Provide the (x, y) coordinate of the cell's center where the given text is located.  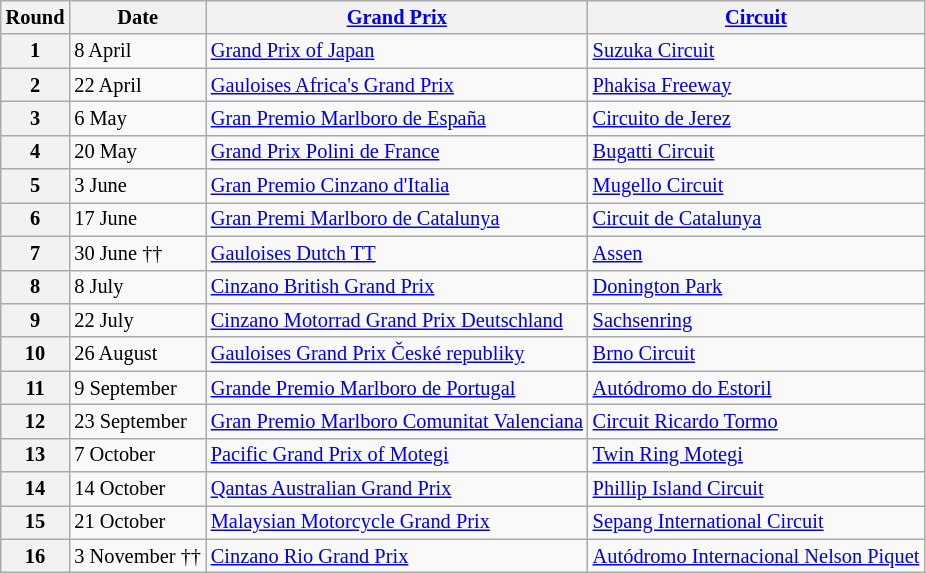
15 (36, 522)
3 (36, 118)
22 July (138, 320)
Autódromo Internacional Nelson Piquet (756, 556)
Circuit de Catalunya (756, 219)
14 October (138, 489)
Autódromo do Estoril (756, 388)
Sachsenring (756, 320)
13 (36, 455)
Gauloises Dutch TT (397, 253)
7 October (138, 455)
3 June (138, 186)
Brno Circuit (756, 354)
Donington Park (756, 287)
16 (36, 556)
26 August (138, 354)
17 June (138, 219)
Twin Ring Motegi (756, 455)
6 May (138, 118)
8 April (138, 51)
9 September (138, 388)
Cinzano British Grand Prix (397, 287)
Gauloises Grand Prix České republiky (397, 354)
20 May (138, 152)
Malaysian Motorcycle Grand Prix (397, 522)
30 June †† (138, 253)
Gran Premio Cinzano d'Italia (397, 186)
2 (36, 85)
Mugello Circuit (756, 186)
Bugatti Circuit (756, 152)
Circuit (756, 17)
3 November †† (138, 556)
23 September (138, 421)
7 (36, 253)
Grande Premio Marlboro de Portugal (397, 388)
14 (36, 489)
Qantas Australian Grand Prix (397, 489)
10 (36, 354)
5 (36, 186)
Cinzano Rio Grand Prix (397, 556)
Sepang International Circuit (756, 522)
Grand Prix (397, 17)
1 (36, 51)
Cinzano Motorrad Grand Prix Deutschland (397, 320)
Phakisa Freeway (756, 85)
11 (36, 388)
Suzuka Circuit (756, 51)
22 April (138, 85)
Gran Premi Marlboro de Catalunya (397, 219)
Date (138, 17)
9 (36, 320)
Gauloises Africa's Grand Prix (397, 85)
Phillip Island Circuit (756, 489)
Gran Premio Marlboro Comunitat Valenciana (397, 421)
Grand Prix Polini de France (397, 152)
Gran Premio Marlboro de España (397, 118)
Grand Prix of Japan (397, 51)
Circuit Ricardo Tormo (756, 421)
4 (36, 152)
Circuito de Jerez (756, 118)
Assen (756, 253)
12 (36, 421)
6 (36, 219)
Round (36, 17)
Pacific Grand Prix of Motegi (397, 455)
21 October (138, 522)
8 (36, 287)
8 July (138, 287)
